Provide the [X, Y] coordinate of the cell's center where the given text is located.  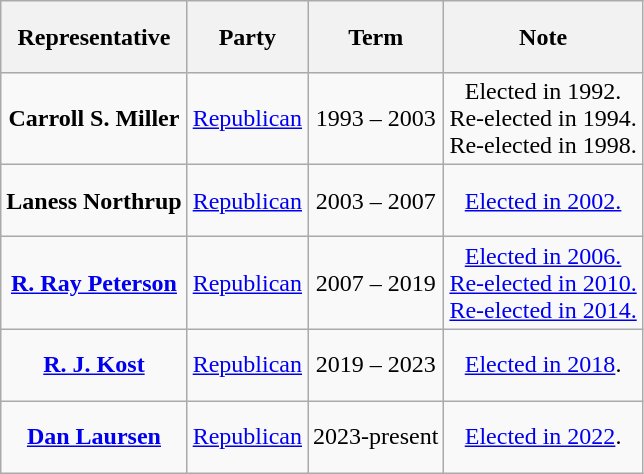
Carroll S. Miller [94, 119]
Elected in 2018. [543, 365]
2003 – 2007 [376, 201]
Dan Laursen [94, 437]
1993 – 2003 [376, 119]
Elected in 2006.Re-elected in 2010.Re-elected in 2014. [543, 283]
Term [376, 37]
R. Ray Peterson [94, 283]
Party [247, 37]
R. J. Kost [94, 365]
2007 – 2019 [376, 283]
Laness Northrup [94, 201]
2023-present [376, 437]
Elected in 2022. [543, 437]
Representative [94, 37]
Elected in 1992.Re-elected in 1994.Re-elected in 1998. [543, 119]
Elected in 2002. [543, 201]
Note [543, 37]
2019 – 2023 [376, 365]
